Return the [x, y] coordinate for the center point of the cell that contains the specified text.  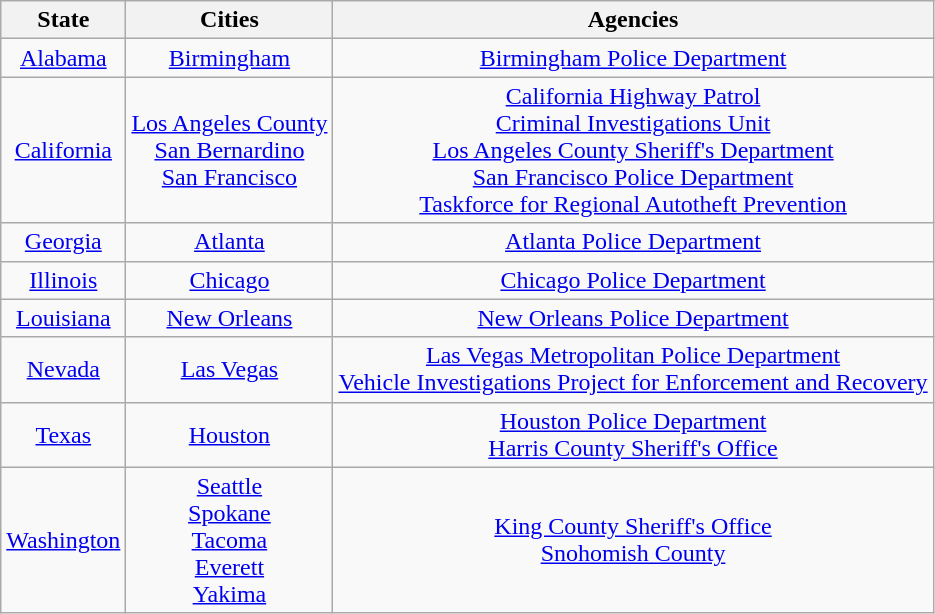
Houston Police DepartmentHarris County Sheriff's Office [633, 434]
Birmingham Police Department [633, 58]
Birmingham [230, 58]
Agencies [633, 20]
New Orleans [230, 318]
SeattleSpokaneTacomaEverettYakima [230, 540]
Louisiana [64, 318]
Alabama [64, 58]
King County Sheriff's OfficeSnohomish County [633, 540]
Chicago [230, 280]
Atlanta Police Department [633, 242]
Washington [64, 540]
Las Vegas Metropolitan Police DepartmentVehicle Investigations Project for Enforcement and Recovery [633, 370]
Chicago Police Department [633, 280]
State [64, 20]
Cities [230, 20]
Atlanta [230, 242]
Los Angeles CountySan BernardinoSan Francisco [230, 150]
Illinois [64, 280]
Nevada [64, 370]
Las Vegas [230, 370]
Houston [230, 434]
Texas [64, 434]
New Orleans Police Department [633, 318]
California [64, 150]
Georgia [64, 242]
